Detect which cell encompasses the target text, then output its (X, Y) center coordinate. 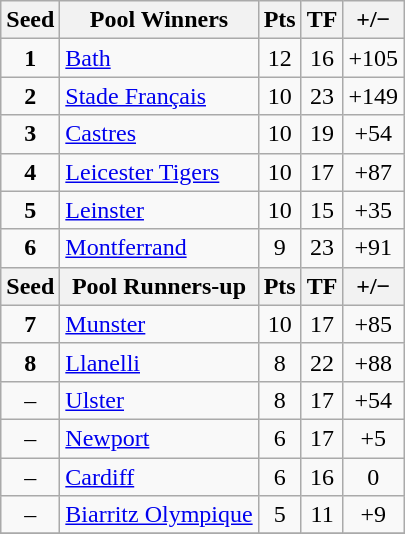
7 (30, 324)
0 (374, 477)
+91 (374, 248)
Montferrand (159, 248)
Biarritz Olympique (159, 515)
+9 (374, 515)
+35 (374, 210)
Munster (159, 324)
22 (322, 362)
Leinster (159, 210)
1 (30, 58)
Cardiff (159, 477)
12 (280, 58)
+85 (374, 324)
+87 (374, 172)
9 (280, 248)
15 (322, 210)
19 (322, 134)
Pool Runners-up (159, 286)
Leicester Tigers (159, 172)
Bath (159, 58)
+5 (374, 438)
Pool Winners (159, 20)
+149 (374, 96)
+105 (374, 58)
4 (30, 172)
2 (30, 96)
Newport (159, 438)
3 (30, 134)
Stade Français (159, 96)
Ulster (159, 400)
11 (322, 515)
+88 (374, 362)
Castres (159, 134)
Llanelli (159, 362)
